Detect which cell encompasses the target text, then output its [x, y] center coordinate. 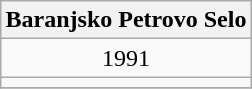
1991 [126, 58]
Baranjsko Petrovo Selo [126, 20]
